Search for the cell housing the specified text and yield its [X, Y] center coordinate. 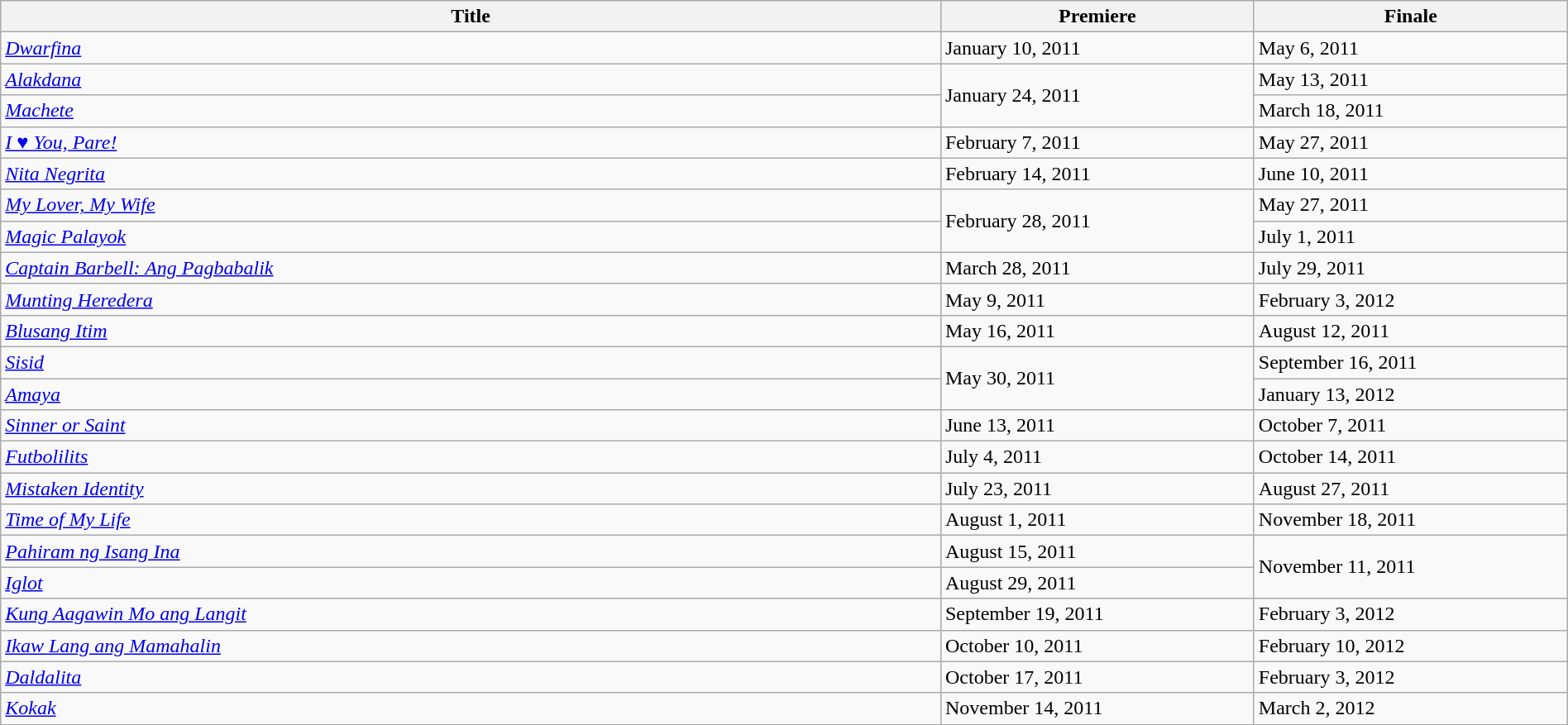
February 28, 2011 [1097, 221]
January 13, 2012 [1411, 394]
July 23, 2011 [1097, 489]
May 9, 2011 [1097, 299]
July 1, 2011 [1411, 236]
Mistaken Identity [471, 489]
Captain Barbell: Ang Pagbabalik [471, 268]
February 14, 2011 [1097, 174]
August 29, 2011 [1097, 583]
January 24, 2011 [1097, 95]
November 11, 2011 [1411, 567]
September 19, 2011 [1097, 614]
May 16, 2011 [1097, 331]
November 18, 2011 [1411, 520]
Futbolilits [471, 457]
I ♥ You, Pare! [471, 142]
October 17, 2011 [1097, 677]
September 16, 2011 [1411, 362]
February 7, 2011 [1097, 142]
Blusang Itim [471, 331]
Sinner or Saint [471, 426]
May 6, 2011 [1411, 48]
May 30, 2011 [1097, 378]
Iglot [471, 583]
October 7, 2011 [1411, 426]
February 10, 2012 [1411, 646]
June 10, 2011 [1411, 174]
July 4, 2011 [1097, 457]
January 10, 2011 [1097, 48]
Nita Negrita [471, 174]
June 13, 2011 [1097, 426]
Kokak [471, 708]
August 12, 2011 [1411, 331]
Amaya [471, 394]
Alakdana [471, 79]
Kung Aagawin Mo ang Langit [471, 614]
Premiere [1097, 17]
October 10, 2011 [1097, 646]
May 13, 2011 [1411, 79]
August 15, 2011 [1097, 551]
Pahiram ng Isang Ina [471, 551]
Ikaw Lang ang Mamahalin [471, 646]
Title [471, 17]
March 28, 2011 [1097, 268]
Finale [1411, 17]
October 14, 2011 [1411, 457]
March 2, 2012 [1411, 708]
November 14, 2011 [1097, 708]
Dwarfina [471, 48]
March 18, 2011 [1411, 111]
July 29, 2011 [1411, 268]
August 1, 2011 [1097, 520]
Time of My Life [471, 520]
My Lover, My Wife [471, 205]
August 27, 2011 [1411, 489]
Magic Palayok [471, 236]
Machete [471, 111]
Daldalita [471, 677]
Sisid [471, 362]
Munting Heredera [471, 299]
